Detect which cell encompasses the target text, then output its [x, y] center coordinate. 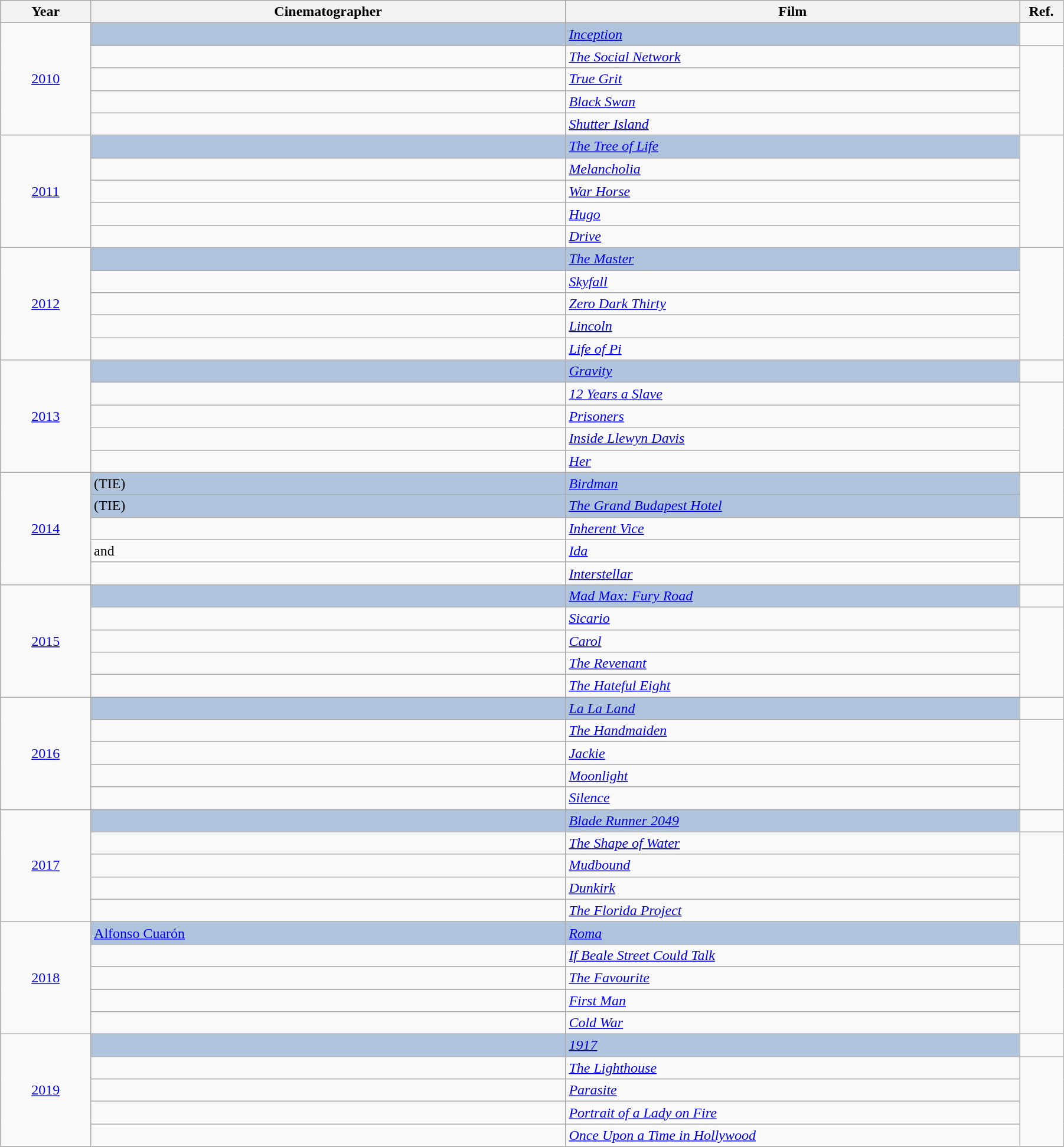
2017 [46, 865]
The Florida Project [792, 910]
Mad Max: Fury Road [792, 596]
Her [792, 461]
The Lighthouse [792, 1068]
First Man [792, 1001]
The Shape of Water [792, 843]
War Horse [792, 191]
Prisoners [792, 416]
2018 [46, 978]
The Hateful Eight [792, 686]
The Master [792, 259]
Inception [792, 34]
Cinematographer [328, 12]
The Revenant [792, 664]
2019 [46, 1090]
The Grand Budapest Hotel [792, 506]
Birdman [792, 483]
Interstellar [792, 573]
If Beale Street Could Talk [792, 955]
Drive [792, 236]
Black Swan [792, 102]
Inherent Vice [792, 528]
Lincoln [792, 326]
and [328, 551]
2015 [46, 641]
Hugo [792, 214]
Silence [792, 798]
2010 [46, 79]
Film [792, 12]
12 Years a Slave [792, 394]
The Handmaiden [792, 731]
Ref. [1042, 12]
Cold War [792, 1023]
Roma [792, 933]
Skyfall [792, 282]
Carol [792, 641]
Melancholia [792, 169]
Parasite [792, 1090]
Sicario [792, 618]
Gravity [792, 371]
2012 [46, 303]
The Social Network [792, 57]
2014 [46, 528]
Jackie [792, 753]
Blade Runner 2049 [792, 821]
Dunkirk [792, 888]
Once Upon a Time in Hollywood [792, 1135]
2011 [46, 191]
The Tree of Life [792, 146]
Moonlight [792, 776]
2016 [46, 753]
Portrait of a Lady on Fire [792, 1113]
Inside Llewyn Davis [792, 439]
Ida [792, 551]
Alfonso Cuarón [328, 933]
Year [46, 12]
The Favourite [792, 978]
2013 [46, 416]
True Grit [792, 79]
Zero Dark Thirty [792, 304]
1917 [792, 1045]
Shutter Island [792, 124]
Mudbound [792, 865]
La La Land [792, 708]
Life of Pi [792, 349]
